Locate the cell with the specified text and output its [X, Y] center coordinate. 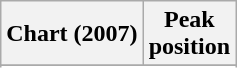
Chart (2007) [72, 34]
Peakposition [189, 34]
